Search for the cell housing the specified text and yield its (X, Y) center coordinate. 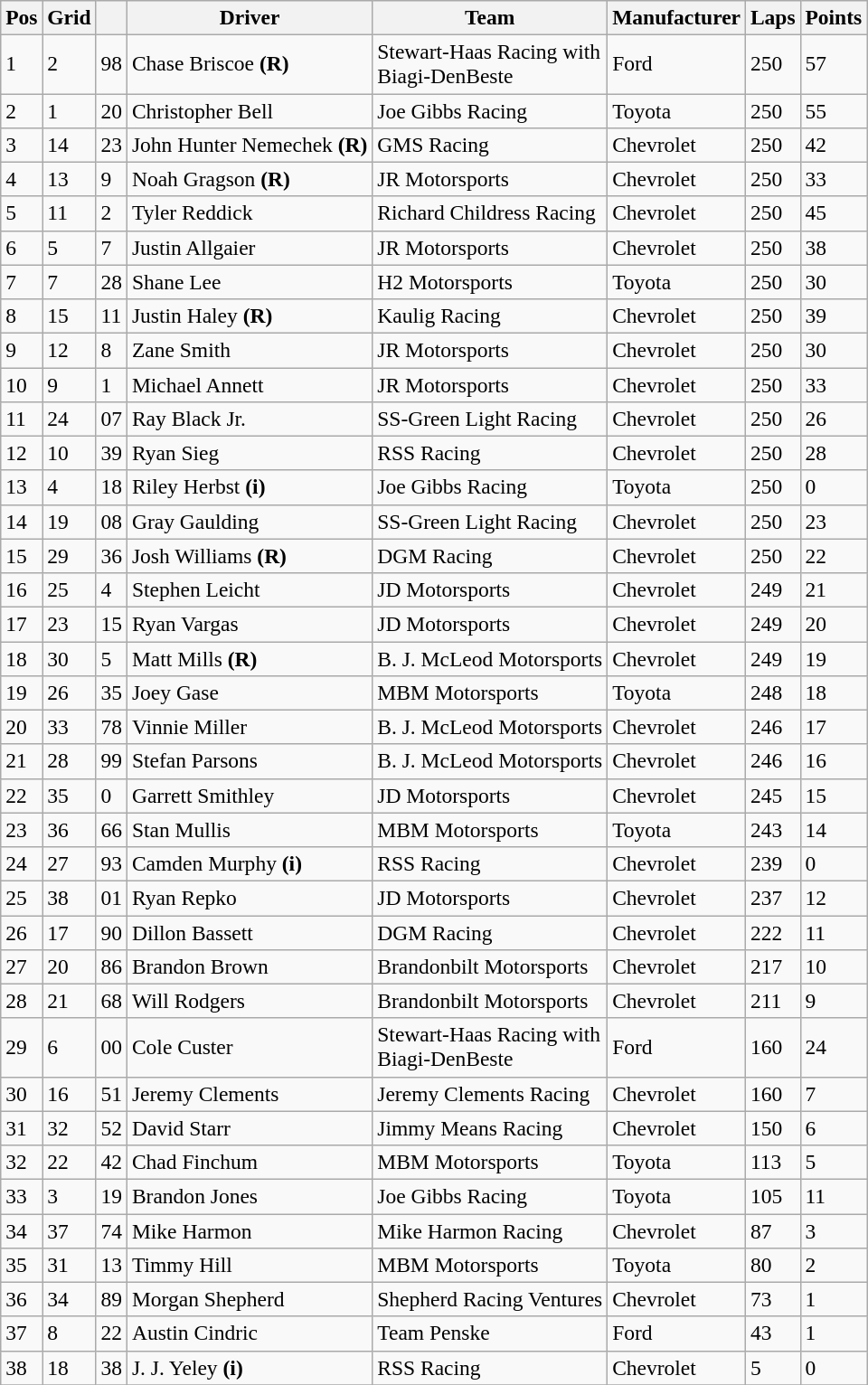
Mike Harmon (250, 1230)
J. J. Yeley (i) (250, 1368)
GMS Racing (490, 145)
Jimmy Means Racing (490, 1128)
Chad Finchum (250, 1162)
Ryan Sieg (250, 453)
Matt Mills (R) (250, 658)
Ryan Repko (250, 898)
Tyler Reddick (250, 213)
86 (111, 966)
David Starr (250, 1128)
Ray Black Jr. (250, 419)
222 (772, 932)
Team (490, 17)
Team Penske (490, 1333)
Joey Gase (250, 692)
08 (111, 522)
Chase Briscoe (R) (250, 63)
Riley Herbst (i) (250, 487)
68 (111, 1001)
211 (772, 1001)
Austin Cindric (250, 1333)
Brandon Jones (250, 1196)
105 (772, 1196)
Jeremy Clements Racing (490, 1094)
98 (111, 63)
John Hunter Nemechek (R) (250, 145)
Justin Haley (R) (250, 316)
Morgan Shepherd (250, 1299)
43 (772, 1333)
Michael Annett (250, 384)
Stefan Parsons (250, 761)
99 (111, 761)
113 (772, 1162)
Camden Murphy (i) (250, 863)
Noah Gragson (R) (250, 179)
248 (772, 692)
Josh Williams (R) (250, 556)
87 (772, 1230)
Shepherd Racing Ventures (490, 1299)
45 (834, 213)
Mike Harmon Racing (490, 1230)
00 (111, 1047)
01 (111, 898)
Laps (772, 17)
57 (834, 63)
Timmy Hill (250, 1265)
Will Rodgers (250, 1001)
89 (111, 1299)
Dillon Bassett (250, 932)
Garrett Smithley (250, 796)
Kaulig Racing (490, 316)
Vinnie Miller (250, 727)
73 (772, 1299)
Pos (22, 17)
52 (111, 1128)
Stan Mullis (250, 830)
51 (111, 1094)
Gray Gaulding (250, 522)
07 (111, 419)
237 (772, 898)
Jeremy Clements (250, 1094)
Manufacturer (676, 17)
217 (772, 966)
66 (111, 830)
Brandon Brown (250, 966)
Justin Allgaier (250, 248)
Zane Smith (250, 350)
Christopher Bell (250, 110)
Driver (250, 17)
74 (111, 1230)
78 (111, 727)
Grid (69, 17)
Points (834, 17)
H2 Motorsports (490, 282)
90 (111, 932)
Shane Lee (250, 282)
55 (834, 110)
Stephen Leicht (250, 589)
245 (772, 796)
93 (111, 863)
239 (772, 863)
80 (772, 1265)
Cole Custer (250, 1047)
150 (772, 1128)
243 (772, 830)
Richard Childress Racing (490, 213)
Ryan Vargas (250, 624)
